From the cell containing the given text, extract its center point as (X, Y) coordinate. 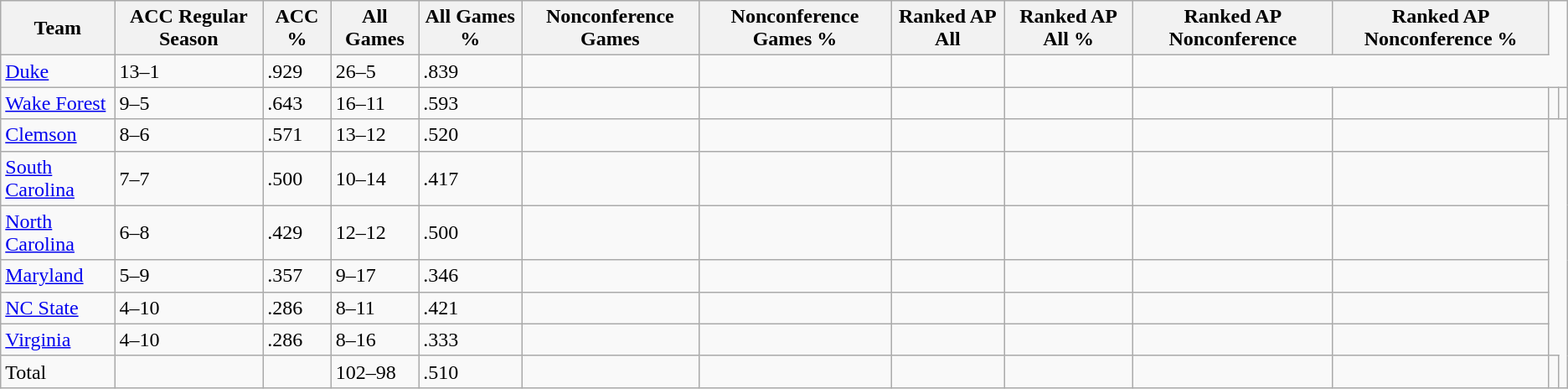
Ranked AP Nonconference (1233, 29)
12–12 (374, 233)
Ranked AP All (948, 29)
.510 (471, 371)
Wake Forest (58, 103)
.593 (471, 103)
8–16 (374, 340)
Virginia (58, 340)
Total (58, 371)
North Carolina (58, 233)
Clemson (58, 135)
26–5 (374, 71)
13–1 (189, 71)
Nonconference Games (610, 29)
ACC % (297, 29)
Ranked AP All % (1069, 29)
5–9 (189, 276)
.333 (471, 340)
Duke (58, 71)
.929 (297, 71)
7–7 (189, 178)
.346 (471, 276)
ACC Regular Season (189, 29)
All Games (374, 29)
.520 (471, 135)
.421 (471, 308)
9–17 (374, 276)
13–12 (374, 135)
9–5 (189, 103)
.571 (297, 135)
All Games % (471, 29)
.643 (297, 103)
6–8 (189, 233)
NC State (58, 308)
10–14 (374, 178)
Maryland (58, 276)
.417 (471, 178)
Team (58, 29)
102–98 (374, 371)
8–6 (189, 135)
.357 (297, 276)
16–11 (374, 103)
South Carolina (58, 178)
Nonconference Games % (795, 29)
Ranked AP Nonconference % (1441, 29)
.839 (471, 71)
8–11 (374, 308)
.429 (297, 233)
